From the cell containing the given text, extract its center point as [X, Y] coordinate. 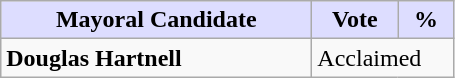
Acclaimed [383, 58]
Mayoral Candidate [156, 20]
Douglas Hartnell [156, 58]
Vote [355, 20]
% [426, 20]
